Search for the cell housing the specified text and yield its (X, Y) center coordinate. 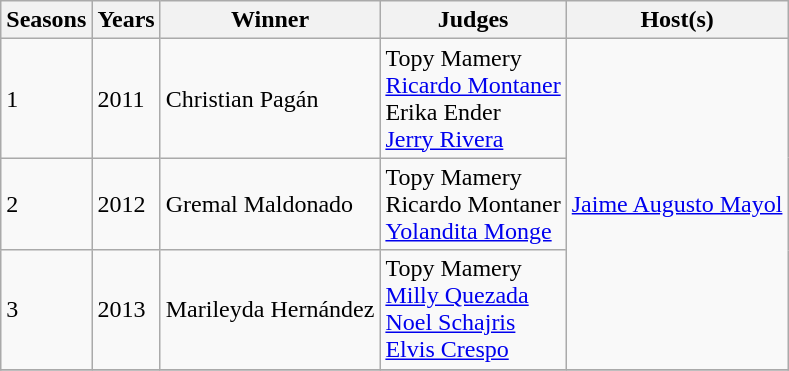
Marileyda Hernández (270, 310)
Host(s) (677, 20)
Seasons (46, 20)
Judges (473, 20)
Gremal Maldonado (270, 204)
3 (46, 310)
Topy MameryMilly QuezadaNoel SchajrisElvis Crespo (473, 310)
Christian Pagán (270, 98)
2011 (126, 98)
Years (126, 20)
Winner (270, 20)
1 (46, 98)
Topy MameryRicardo MontanerErika Ender Jerry Rivera (473, 98)
2 (46, 204)
2013 (126, 310)
Jaime Augusto Mayol (677, 204)
2012 (126, 204)
Topy MameryRicardo MontanerYolandita Monge (473, 204)
